Pinpoint the cell where the given text exists, returning its [x, y] midpoint coordinate. 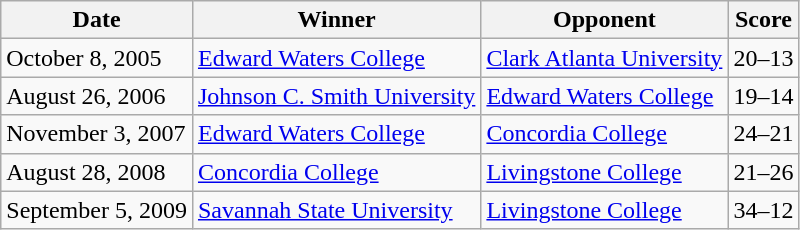
November 3, 2007 [97, 134]
Savannah State University [336, 210]
Clark Atlanta University [604, 58]
Opponent [604, 20]
September 5, 2009 [97, 210]
24–21 [764, 134]
21–26 [764, 172]
August 26, 2006 [97, 96]
Winner [336, 20]
20–13 [764, 58]
October 8, 2005 [97, 58]
Score [764, 20]
Date [97, 20]
August 28, 2008 [97, 172]
34–12 [764, 210]
Johnson C. Smith University [336, 96]
19–14 [764, 96]
